From the cell containing the given text, extract its center point as [x, y] coordinate. 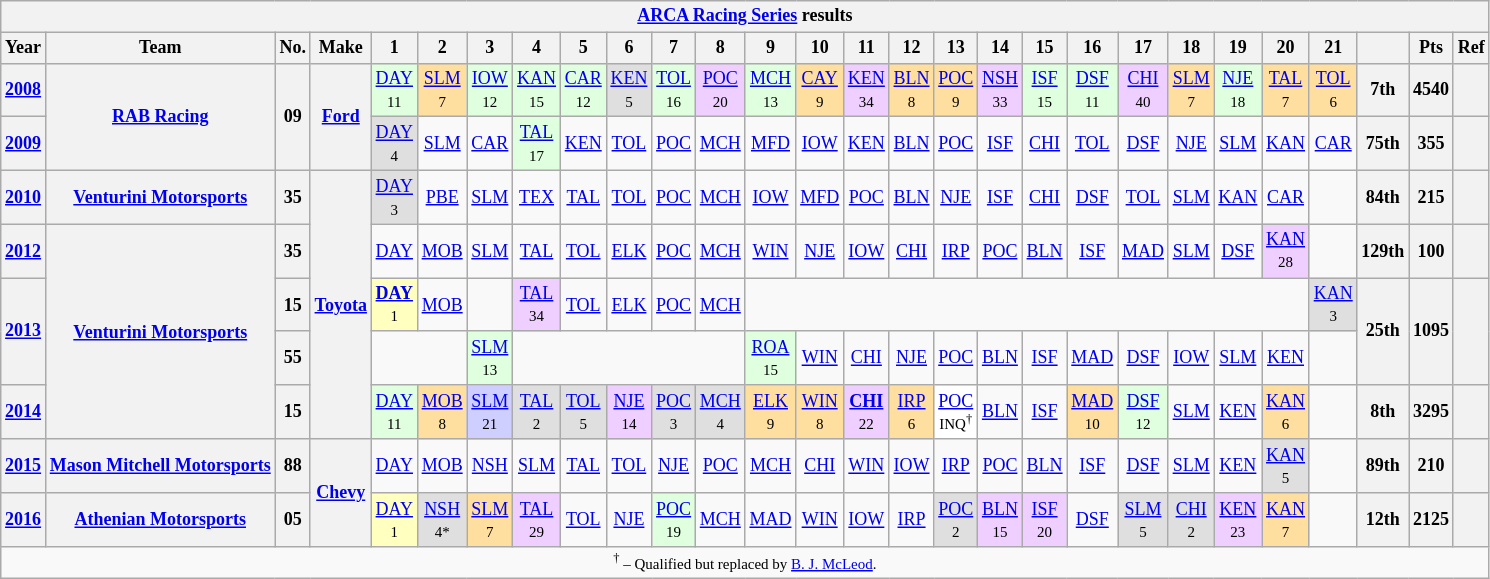
100 [1432, 251]
NSH 4* [442, 520]
NJE 14 [629, 412]
7th [1383, 90]
2010 [24, 197]
55 [292, 358]
No. [292, 48]
PBE [442, 197]
19 [1238, 48]
4540 [1432, 90]
Team [160, 48]
BLN 8 [912, 90]
POC 3 [674, 412]
CHI 40 [1144, 90]
6 [629, 48]
TAL 2 [537, 412]
13 [956, 48]
KEN 5 [629, 90]
4 [537, 48]
Ford [340, 116]
Toyota [340, 304]
Mason Mitchell Motorsports [160, 466]
DAY 4 [394, 144]
CAR 12 [583, 90]
2009 [24, 144]
8 [720, 48]
CHI 22 [867, 412]
POC 19 [674, 520]
17 [1144, 48]
ROA 15 [770, 358]
2008 [24, 90]
TOL 6 [1333, 90]
3 [490, 48]
WIN 8 [820, 412]
Year [24, 48]
2015 [24, 466]
25th [1383, 332]
16 [1092, 48]
DSF 12 [1144, 412]
12 [912, 48]
12th [1383, 520]
Pts [1432, 48]
75th [1383, 144]
TAL 34 [537, 305]
88 [292, 466]
KAN 5 [1286, 466]
MCH 4 [720, 412]
IRP 6 [912, 412]
5 [583, 48]
2012 [24, 251]
NSH [490, 466]
355 [1432, 144]
SLM5 [1144, 520]
CHI2 [1191, 520]
84th [1383, 197]
BLN 15 [1000, 520]
KAN 28 [1286, 251]
POC 2 [956, 520]
TAL 7 [1286, 90]
KEN23 [1238, 520]
Athenian Motorsports [160, 520]
DAY 3 [394, 197]
KAN 15 [537, 90]
POC INQ† [956, 412]
TOL 16 [674, 90]
21 [1333, 48]
129th [1383, 251]
TOL 5 [583, 412]
8th [1383, 412]
POC 20 [720, 90]
3295 [1432, 412]
ISF 20 [1044, 520]
2 [442, 48]
ARCA Racing Series results [745, 16]
Make [340, 48]
ISF 15 [1044, 90]
1 [394, 48]
Chevy [340, 492]
2013 [24, 332]
CAY 9 [820, 90]
89th [1383, 466]
KAN7 [1286, 520]
215 [1432, 197]
POC 9 [956, 90]
7 [674, 48]
10 [820, 48]
TAL 29 [537, 520]
1095 [1432, 332]
2125 [1432, 520]
2014 [24, 412]
DSF 11 [1092, 90]
NSH 33 [1000, 90]
ELK 9 [770, 412]
05 [292, 520]
† – Qualified but replaced by B. J. McLeod. [745, 563]
09 [292, 116]
TAL 17 [537, 144]
SLM 13 [490, 358]
11 [867, 48]
210 [1432, 466]
9 [770, 48]
18 [1191, 48]
MAD 10 [1092, 412]
20 [1286, 48]
Ref [1471, 48]
SLM 21 [490, 412]
MCH 13 [770, 90]
MOB 8 [442, 412]
KAN 3 [1333, 305]
2016 [24, 520]
RAB Racing [160, 116]
KAN6 [1286, 412]
KEN 34 [867, 90]
TEX [537, 197]
NJE 18 [1238, 90]
14 [1000, 48]
IOW 12 [490, 90]
